Provide the (X, Y) coordinate of the cell's center where the given text is located.  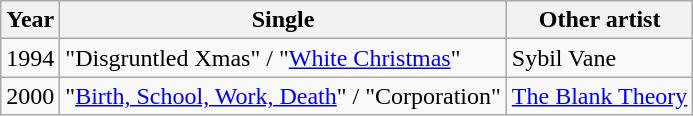
The Blank Theory (600, 96)
1994 (30, 58)
Other artist (600, 20)
2000 (30, 96)
"Disgruntled Xmas" / "White Christmas" (284, 58)
"Birth, School, Work, Death" / "Corporation" (284, 96)
Sybil Vane (600, 58)
Single (284, 20)
Year (30, 20)
